Detect which cell encompasses the target text, then output its (x, y) center coordinate. 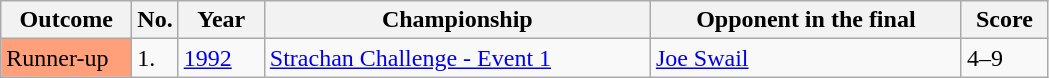
Championship (457, 20)
Opponent in the final (806, 20)
Joe Swail (806, 58)
No. (155, 20)
Year (221, 20)
Score (1004, 20)
1992 (221, 58)
Strachan Challenge - Event 1 (457, 58)
Outcome (66, 20)
Runner-up (66, 58)
1. (155, 58)
4–9 (1004, 58)
